Search for the cell housing the specified text and yield its (X, Y) center coordinate. 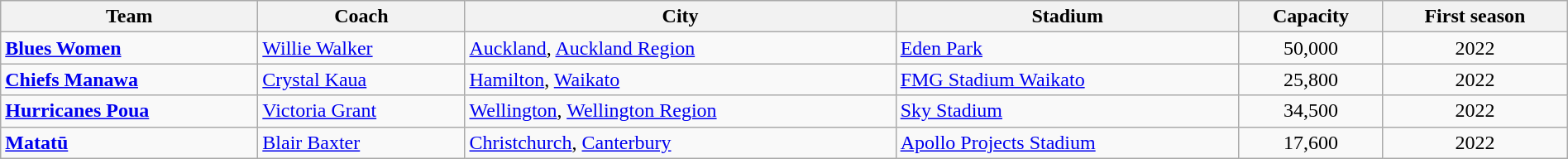
Christchurch, Canterbury (680, 142)
Blues Women (129, 48)
Coach (361, 17)
Blair Baxter (361, 142)
Apollo Projects Stadium (1067, 142)
FMG Stadium Waikato (1067, 79)
Hamilton, Waikato (680, 79)
Capacity (1310, 17)
Eden Park (1067, 48)
34,500 (1310, 111)
Sky Stadium (1067, 111)
Team (129, 17)
Hurricanes Poua (129, 111)
Willie Walker (361, 48)
Auckland, Auckland Region (680, 48)
Victoria Grant (361, 111)
First season (1475, 17)
Matatū (129, 142)
City (680, 17)
Wellington, Wellington Region (680, 111)
50,000 (1310, 48)
25,800 (1310, 79)
17,600 (1310, 142)
Stadium (1067, 17)
Chiefs Manawa (129, 79)
Crystal Kaua (361, 79)
